Extract the [x, y] coordinate from the center of the cell holding the provided text.  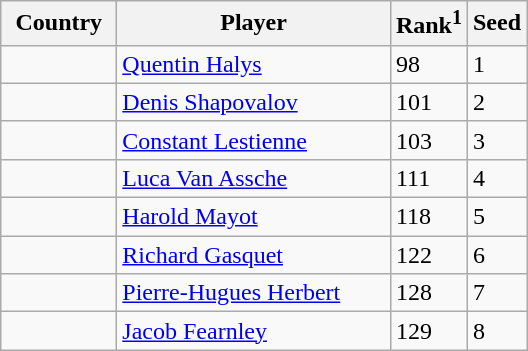
Harold Mayot [254, 217]
Seed [496, 24]
3 [496, 140]
Quentin Halys [254, 64]
122 [428, 255]
2 [496, 102]
128 [428, 293]
103 [428, 140]
Constant Lestienne [254, 140]
Player [254, 24]
Jacob Fearnley [254, 331]
6 [496, 255]
5 [496, 217]
111 [428, 178]
98 [428, 64]
Pierre-Hugues Herbert [254, 293]
1 [496, 64]
4 [496, 178]
Luca Van Assche [254, 178]
Country [59, 24]
Rank1 [428, 24]
101 [428, 102]
129 [428, 331]
8 [496, 331]
7 [496, 293]
Richard Gasquet [254, 255]
Denis Shapovalov [254, 102]
118 [428, 217]
